Return [X, Y] of the center of cell containing provided text 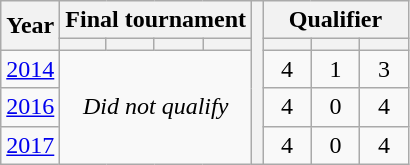
1 [336, 69]
2016 [30, 107]
3 [384, 69]
Final tournament [156, 20]
2017 [30, 145]
2014 [30, 69]
Did not qualify [156, 107]
Qualifier [336, 20]
Year [30, 26]
